Determine the (X, Y) coordinate at the center of the cell enclosing the given text.  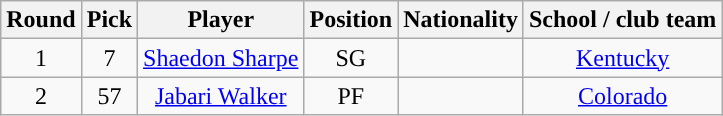
Nationality (461, 20)
Jabari Walker (221, 96)
1 (41, 58)
Position (351, 20)
57 (109, 96)
Colorado (622, 96)
Player (221, 20)
PF (351, 96)
School / club team (622, 20)
SG (351, 58)
Pick (109, 20)
2 (41, 96)
Shaedon Sharpe (221, 58)
7 (109, 58)
Kentucky (622, 58)
Round (41, 20)
